Output the [X, Y] coordinate of the center of the cell containing the given text.  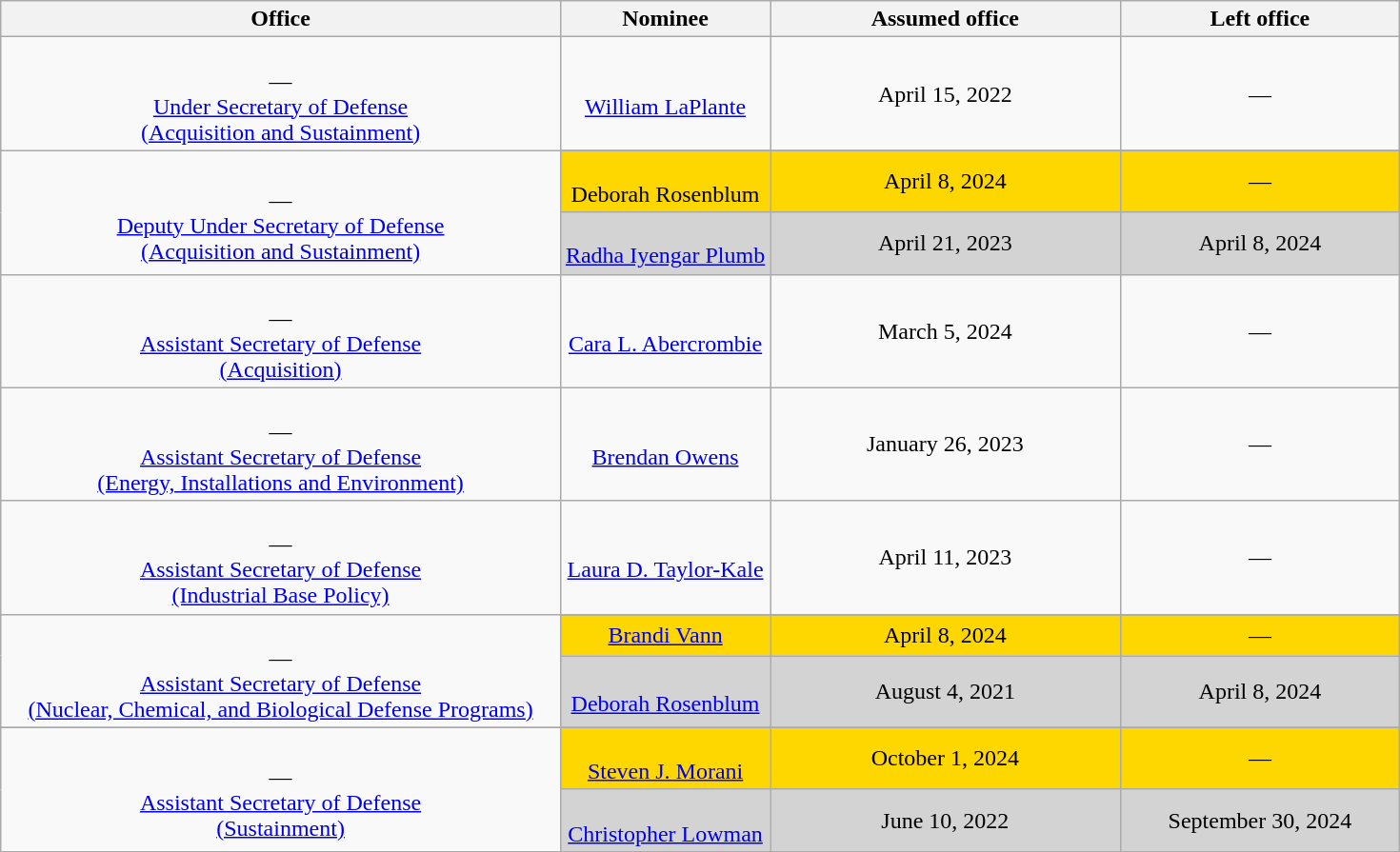
—Assistant Secretary of Defense(Industrial Base Policy) [281, 558]
January 26, 2023 [945, 444]
Office [281, 19]
—Assistant Secretary of Defense(Nuclear, Chemical, and Biological Defense Programs) [281, 670]
Nominee [665, 19]
William LaPlante [665, 93]
April 21, 2023 [945, 244]
—Assistant Secretary of Defense(Sustainment) [281, 789]
Christopher Lowman [665, 821]
Brandi Vann [665, 635]
Laura D. Taylor-Kale [665, 558]
Cara L. Abercrombie [665, 331]
Radha Iyengar Plumb [665, 244]
August 4, 2021 [945, 691]
—Assistant Secretary of Defense(Acquisition) [281, 331]
October 1, 2024 [945, 758]
Steven J. Morani [665, 758]
March 5, 2024 [945, 331]
June 10, 2022 [945, 821]
Assumed office [945, 19]
—Deputy Under Secretary of Defense(Acquisition and Sustainment) [281, 212]
April 15, 2022 [945, 93]
Left office [1260, 19]
—Under Secretary of Defense(Acquisition and Sustainment) [281, 93]
April 11, 2023 [945, 558]
—Assistant Secretary of Defense(Energy, Installations and Environment) [281, 444]
Brendan Owens [665, 444]
September 30, 2024 [1260, 821]
